Extract the (X, Y) coordinate from the center of the cell holding the provided text.  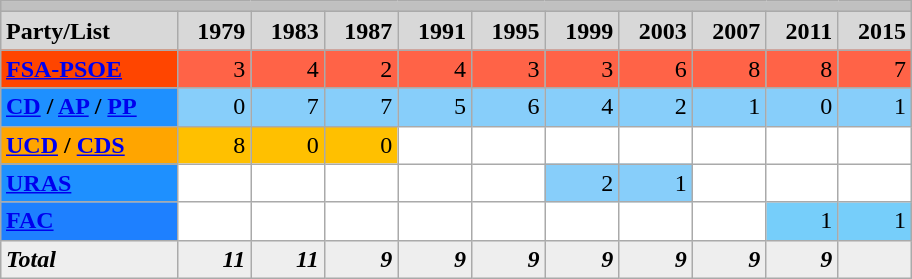
1987 (361, 31)
2003 (656, 31)
1979 (214, 31)
1995 (508, 31)
CD / AP / PP (88, 107)
Total (88, 259)
Party/List (88, 31)
FAC (88, 221)
1983 (288, 31)
2015 (875, 31)
1999 (582, 31)
URAS (88, 183)
2007 (729, 31)
2011 (802, 31)
5 (435, 107)
UCD / CDS (88, 145)
FSA-PSOE (88, 69)
1991 (435, 31)
